Scan for the cell matching the given text and deliver its (X, Y) coordinate at center. 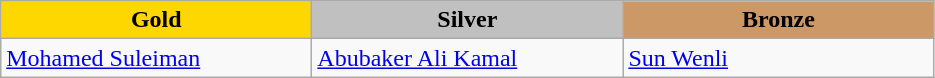
Abubaker Ali Kamal (468, 58)
Sun Wenli (778, 58)
Gold (156, 20)
Mohamed Suleiman (156, 58)
Bronze (778, 20)
Silver (468, 20)
